Return (X, Y) of the center of cell containing provided text 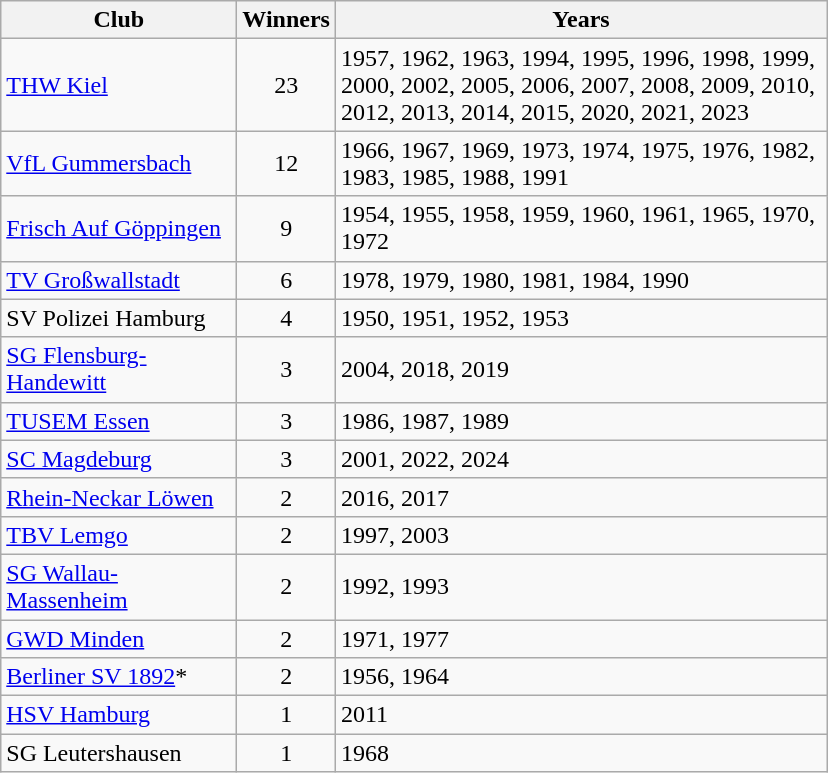
1971, 1977 (580, 639)
2001, 2022, 2024 (580, 459)
6 (286, 280)
Club (119, 20)
2011 (580, 715)
SV Polizei Hamburg (119, 318)
SG Leutershausen (119, 753)
1954, 1955, 1958, 1959, 1960, 1961, 1965, 1970, 1972 (580, 228)
Winners (286, 20)
1968 (580, 753)
1997, 2003 (580, 535)
1966, 1967, 1969, 1973, 1974, 1975, 1976, 1982, 1983, 1985, 1988, 1991 (580, 164)
TBV Lemgo (119, 535)
TUSEM Essen (119, 421)
1992, 1993 (580, 586)
1957, 1962, 1963, 1994, 1995, 1996, 1998, 1999, 2000, 2002, 2005, 2006, 2007, 2008, 2009, 2010, 2012, 2013, 2014, 2015, 2020, 2021, 2023 (580, 85)
Berliner SV 1892* (119, 677)
2016, 2017 (580, 497)
SG Wallau-Massenheim (119, 586)
1986, 1987, 1989 (580, 421)
THW Kiel (119, 85)
4 (286, 318)
2004, 2018, 2019 (580, 370)
Years (580, 20)
SG Flensburg-Handewitt (119, 370)
GWD Minden (119, 639)
1956, 1964 (580, 677)
TV Großwallstadt (119, 280)
23 (286, 85)
1978, 1979, 1980, 1981, 1984, 1990 (580, 280)
12 (286, 164)
Rhein-Neckar Löwen (119, 497)
Frisch Auf Göppingen (119, 228)
1950, 1951, 1952, 1953 (580, 318)
SC Magdeburg (119, 459)
VfL Gummersbach (119, 164)
HSV Hamburg (119, 715)
9 (286, 228)
